Search for the cell housing the specified text and yield its (x, y) center coordinate. 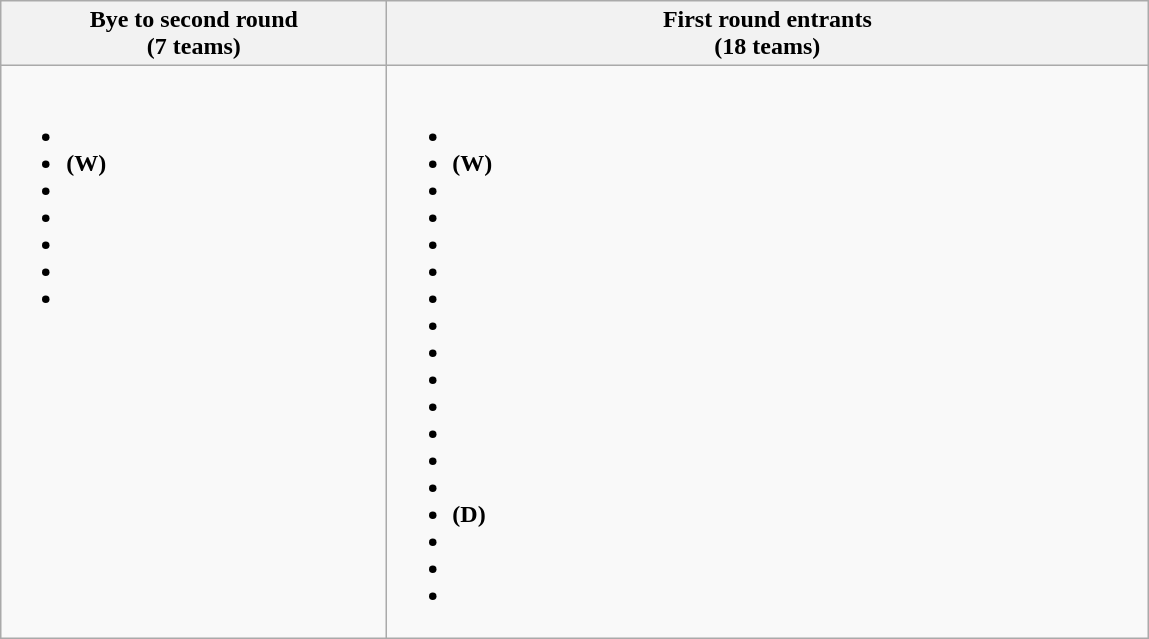
(W) (D) (768, 352)
Bye to second round(7 teams) (194, 34)
First round entrants(18 teams) (768, 34)
(W) (194, 352)
